Capture the cell that displays the provided text and extract its [X, Y] central coordinate. 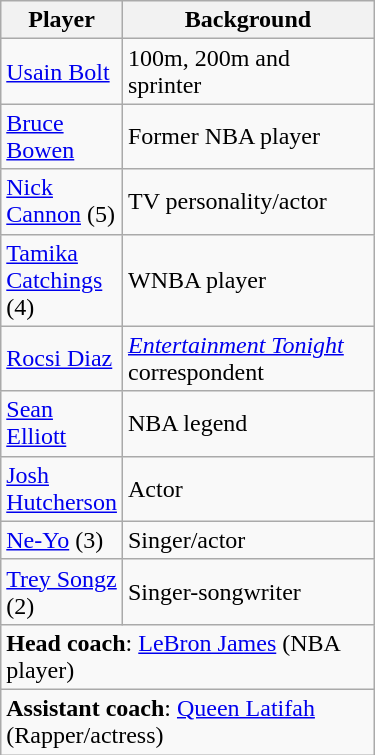
Bruce Bowen [62, 136]
Josh Hutcherson [62, 488]
Singer/actor [248, 540]
Background [248, 20]
100m, 200m and sprinter [248, 72]
Trey Songz (2) [62, 592]
Sean Elliott [62, 424]
Ne-Yo (3) [62, 540]
Nick Cannon (5) [62, 202]
TV personality/actor [248, 202]
Entertainment Tonight correspondent [248, 358]
Former NBA player [248, 136]
Head coach: LeBron James (NBA player) [188, 656]
Tamika Catchings (4) [62, 280]
Usain Bolt [62, 72]
Rocsi Diaz [62, 358]
Player [62, 20]
Singer-songwriter [248, 592]
Actor [248, 488]
NBA legend [248, 424]
Assistant coach: Queen Latifah (Rapper/actress) [188, 722]
WNBA player [248, 280]
